Find where the given text appears and provide that cell's center as (x, y) coordinate. 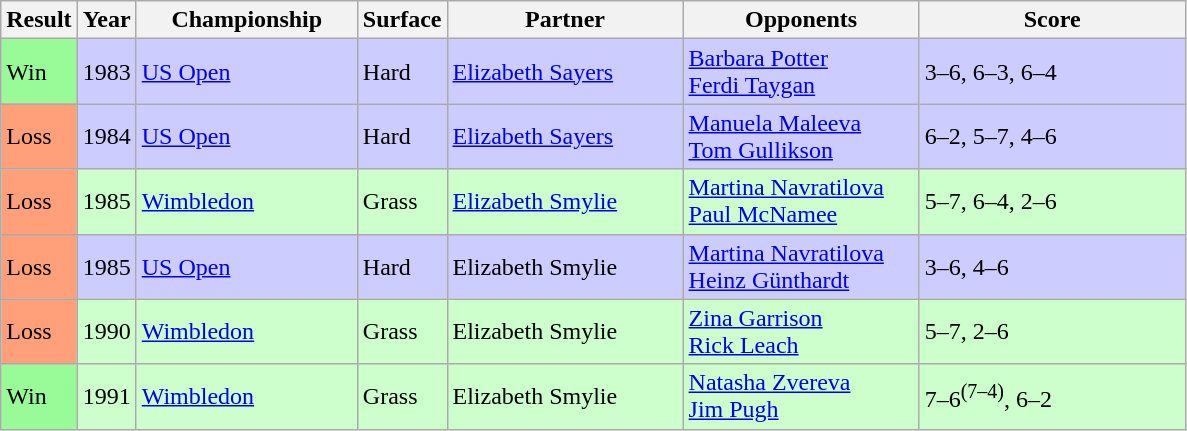
Championship (246, 20)
Score (1052, 20)
Surface (402, 20)
3–6, 6–3, 6–4 (1052, 72)
1984 (106, 136)
Manuela Maleeva Tom Gullikson (801, 136)
5–7, 6–4, 2–6 (1052, 202)
6–2, 5–7, 4–6 (1052, 136)
5–7, 2–6 (1052, 332)
Partner (565, 20)
1983 (106, 72)
1991 (106, 396)
Opponents (801, 20)
Result (39, 20)
Martina Navratilova Heinz Günthardt (801, 266)
Zina Garrison Rick Leach (801, 332)
Natasha Zvereva Jim Pugh (801, 396)
1990 (106, 332)
Year (106, 20)
7–6(7–4), 6–2 (1052, 396)
Barbara Potter Ferdi Taygan (801, 72)
3–6, 4–6 (1052, 266)
Martina Navratilova Paul McNamee (801, 202)
